Determine the [X, Y] coordinate at the center of the cell enclosing the given text.  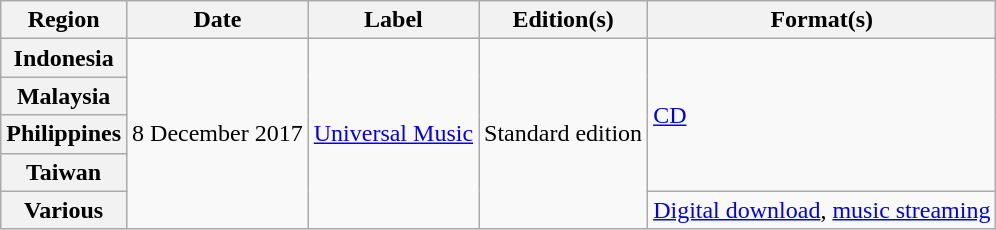
Indonesia [64, 58]
Philippines [64, 134]
Various [64, 210]
CD [822, 115]
Label [393, 20]
Format(s) [822, 20]
8 December 2017 [218, 134]
Malaysia [64, 96]
Region [64, 20]
Digital download, music streaming [822, 210]
Date [218, 20]
Taiwan [64, 172]
Standard edition [564, 134]
Edition(s) [564, 20]
Universal Music [393, 134]
